Return the [x, y] coordinate for the center point of the cell that contains the specified text.  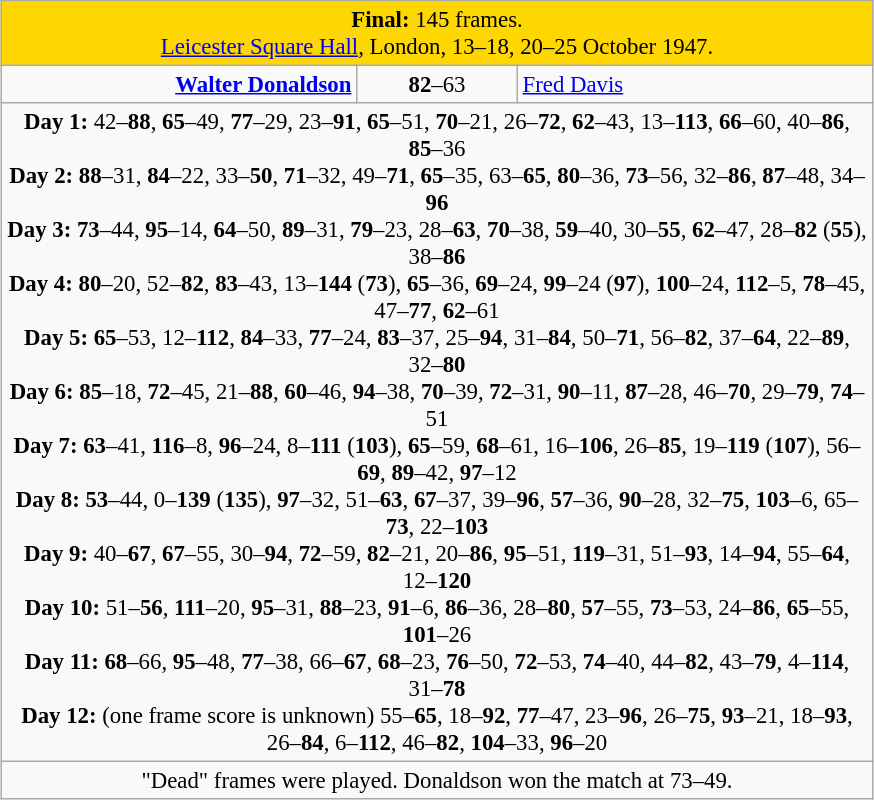
Fred Davis [695, 85]
"Dead" frames were played. Donaldson won the match at 73–49. [437, 781]
Walter Donaldson [179, 85]
82–63 [438, 85]
Final: 145 frames.Leicester Square Hall, London, 13–18, 20–25 October 1947. [437, 34]
